Locate the cell with the specified text and output its [x, y] center coordinate. 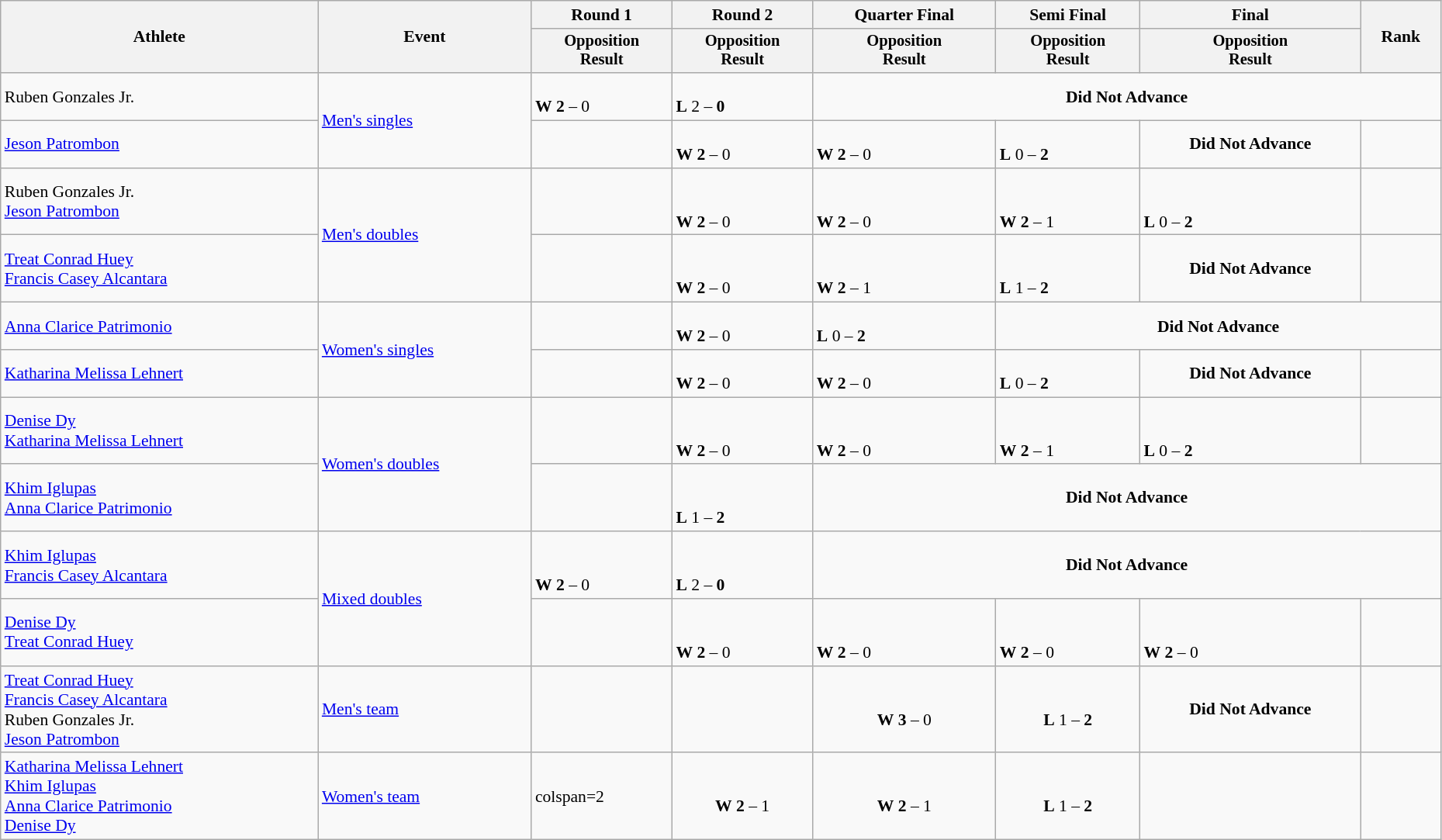
Rank [1401, 37]
colspan=2 [602, 797]
Katharina Melissa Lehnert [160, 374]
Treat Conrad HueyFrancis Casey Alcantara [160, 268]
Anna Clarice Patrimonio [160, 326]
Men's doubles [425, 236]
Jeson Patrombon [160, 144]
Final [1250, 15]
Women's singles [425, 350]
Katharina Melissa LehnertKhim IglupasAnna Clarice PatrimonioDenise Dy [160, 797]
Round 2 [742, 15]
W 3 – 0 [904, 710]
Khim IglupasFrancis Casey Alcantara [160, 565]
Men's singles [425, 120]
Denise DyKatharina Melissa Lehnert [160, 431]
Athlete [160, 37]
Women's team [425, 797]
Treat Conrad HueyFrancis Casey AlcantaraRuben Gonzales Jr.Jeson Patrombon [160, 710]
Ruben Gonzales Jr. [160, 96]
Ruben Gonzales Jr.Jeson Patrombon [160, 202]
Mixed doubles [425, 599]
Event [425, 37]
Round 1 [602, 15]
Men's team [425, 710]
Quarter Final [904, 15]
Denise DyTreat Conrad Huey [160, 633]
Khim IglupasAnna Clarice Patrimonio [160, 498]
Women's doubles [425, 464]
Semi Final [1068, 15]
